Detect which cell encompasses the target text, then output its (X, Y) center coordinate. 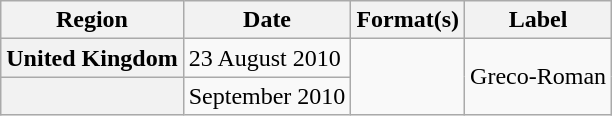
United Kingdom (92, 58)
Format(s) (408, 20)
September 2010 (267, 96)
23 August 2010 (267, 58)
Label (538, 20)
Greco-Roman (538, 77)
Date (267, 20)
Region (92, 20)
